Scan for the cell matching the given text and deliver its [X, Y] coordinate at center. 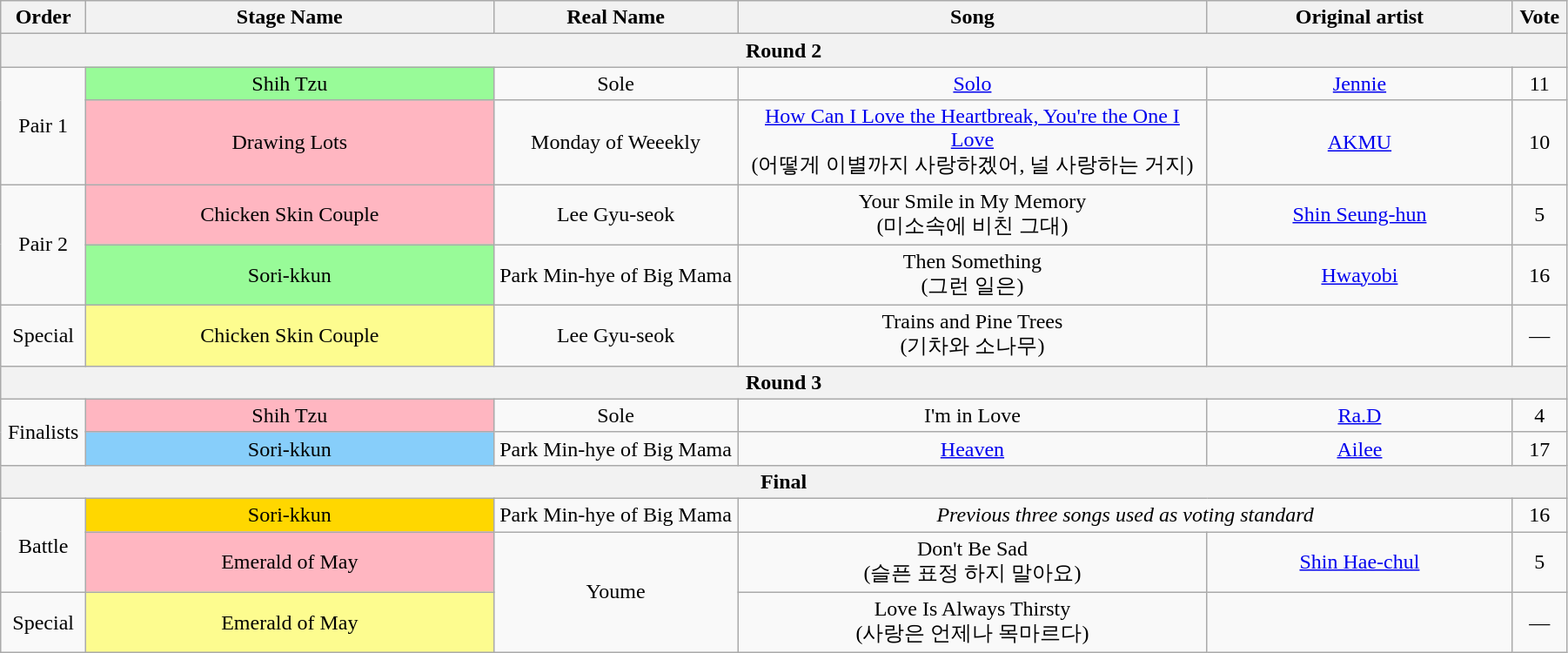
Ailee [1359, 448]
Pair 2 [44, 246]
Stage Name [290, 17]
Jennie [1359, 84]
Drawing Lots [290, 143]
Pair 1 [44, 125]
Heaven [973, 448]
Don't Be Sad(슬픈 표정 하지 말아요) [973, 562]
Previous three songs used as voting standard [1125, 515]
17 [1539, 448]
Ra.D [1359, 415]
Vote [1539, 17]
Youme [616, 592]
Order [44, 17]
Final [784, 481]
Trains and Pine Trees(기차와 소나무) [973, 336]
Monday of Weeekly [616, 143]
11 [1539, 84]
How Can I Love the Heartbreak, You're the One I Love(어떻게 이별까지 사랑하겠어, 널 사랑하는 거지) [973, 143]
10 [1539, 143]
Round 2 [784, 50]
I'm in Love [973, 415]
Your Smile in My Memory(미소속에 비친 그대) [973, 215]
Round 3 [784, 382]
Solo [973, 84]
Hwayobi [1359, 275]
AKMU [1359, 143]
Shin Hae-chul [1359, 562]
Real Name [616, 17]
Shin Seung-hun [1359, 215]
Original artist [1359, 17]
Song [973, 17]
Love Is Always Thirsty(사랑은 언제나 목마르다) [973, 623]
Then Something(그런 일은) [973, 275]
Battle [44, 545]
4 [1539, 415]
Finalists [44, 432]
